Output the [x, y] coordinate of the center of the cell containing the given text.  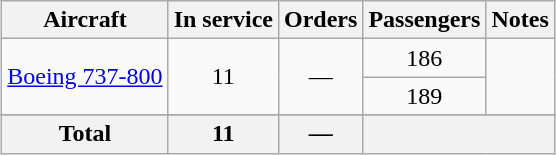
In service [223, 20]
Total [85, 134]
Orders [320, 20]
189 [424, 96]
Notes [520, 20]
186 [424, 58]
Aircraft [85, 20]
Boeing 737-800 [85, 77]
Passengers [424, 20]
